Pinpoint the cell where the given text exists, returning its (x, y) midpoint coordinate. 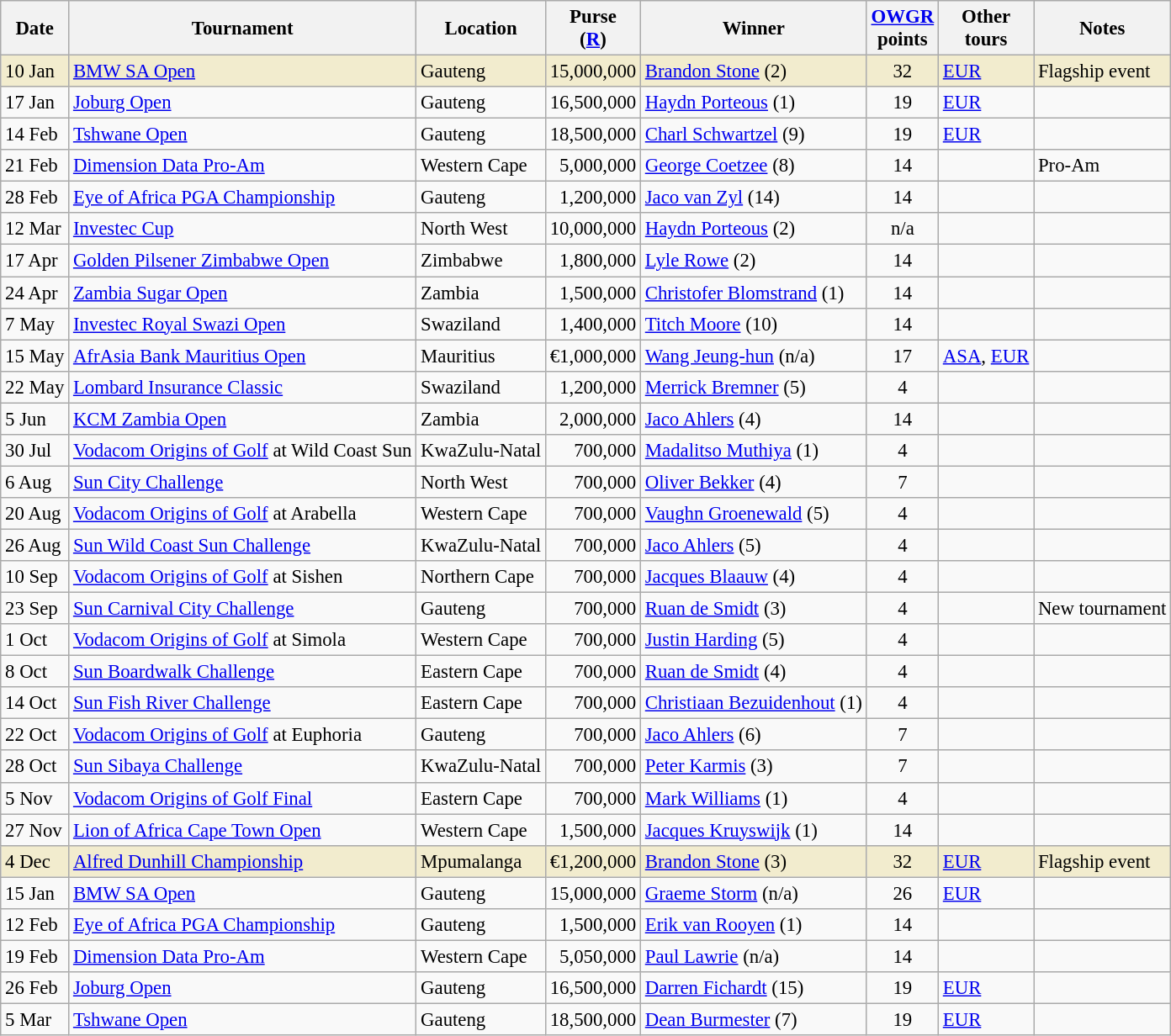
Vaughn Groenewald (5) (754, 514)
Vodacom Origins of Golf at Sishen (242, 577)
Investec Cup (242, 230)
€1,000,000 (592, 356)
Vodacom Origins of Golf Final (242, 798)
Christofer Blomstrand (1) (754, 293)
10 Sep (35, 577)
14 Oct (35, 703)
24 Apr (35, 293)
Christiaan Bezuidenhout (1) (754, 703)
Peter Karmis (3) (754, 767)
30 Jul (35, 451)
Haydn Porteous (2) (754, 230)
Brandon Stone (2) (754, 71)
20 Aug (35, 514)
Winner (754, 29)
Location (481, 29)
Madalitso Muthiya (1) (754, 451)
Vodacom Origins of Golf at Arabella (242, 514)
22 May (35, 387)
Vodacom Origins of Golf at Wild Coast Sun (242, 451)
7 May (35, 324)
ASA, EUR (986, 356)
Graeme Storm (n/a) (754, 893)
Charl Schwartzel (9) (754, 135)
Brandon Stone (3) (754, 861)
10,000,000 (592, 230)
26 Feb (35, 988)
Pro-Am (1102, 166)
10 Jan (35, 71)
Mpumalanga (481, 861)
Vodacom Origins of Golf at Euphoria (242, 735)
5 Mar (35, 1019)
Sun Wild Coast Sun Challenge (242, 545)
Tournament (242, 29)
8 Oct (35, 672)
Jaco Ahlers (6) (754, 735)
Sun Sibaya Challenge (242, 767)
17 Jan (35, 103)
12 Mar (35, 230)
2,000,000 (592, 419)
Jacques Blaauw (4) (754, 577)
Oliver Bekker (4) (754, 482)
Lyle Rowe (2) (754, 261)
15 May (35, 356)
George Coetzee (8) (754, 166)
21 Feb (35, 166)
Zambia Sugar Open (242, 293)
Ruan de Smidt (4) (754, 672)
Sun City Challenge (242, 482)
Alfred Dunhill Championship (242, 861)
Jaco Ahlers (4) (754, 419)
15 Jan (35, 893)
1,800,000 (592, 261)
Othertours (986, 29)
AfrAsia Bank Mauritius Open (242, 356)
Northern Cape (481, 577)
Zimbabwe (481, 261)
Mauritius (481, 356)
Lombard Insurance Classic (242, 387)
Erik van Rooyen (1) (754, 925)
€1,200,000 (592, 861)
Jaco Ahlers (5) (754, 545)
Jaco van Zyl (14) (754, 198)
Dean Burmester (7) (754, 1019)
Ruan de Smidt (3) (754, 609)
Darren Fichardt (15) (754, 988)
14 Feb (35, 135)
Golden Pilsener Zimbabwe Open (242, 261)
Haydn Porteous (1) (754, 103)
23 Sep (35, 609)
Notes (1102, 29)
Paul Lawrie (n/a) (754, 956)
5,050,000 (592, 956)
KCM Zambia Open (242, 419)
Merrick Bremner (5) (754, 387)
17 (902, 356)
Sun Fish River Challenge (242, 703)
5 Nov (35, 798)
4 Dec (35, 861)
New tournament (1102, 609)
28 Oct (35, 767)
Lion of Africa Cape Town Open (242, 830)
n/a (902, 230)
26 (902, 893)
5 Jun (35, 419)
19 Feb (35, 956)
22 Oct (35, 735)
17 Apr (35, 261)
OWGRpoints (902, 29)
12 Feb (35, 925)
Titch Moore (10) (754, 324)
26 Aug (35, 545)
Investec Royal Swazi Open (242, 324)
6 Aug (35, 482)
Sun Carnival City Challenge (242, 609)
Purse(R) (592, 29)
Mark Williams (1) (754, 798)
1,400,000 (592, 324)
Vodacom Origins of Golf at Simola (242, 640)
Sun Boardwalk Challenge (242, 672)
28 Feb (35, 198)
Jacques Kruyswijk (1) (754, 830)
1 Oct (35, 640)
Date (35, 29)
Wang Jeung-hun (n/a) (754, 356)
Justin Harding (5) (754, 640)
5,000,000 (592, 166)
27 Nov (35, 830)
